Find where the given text appears and provide that cell's center as (x, y) coordinate. 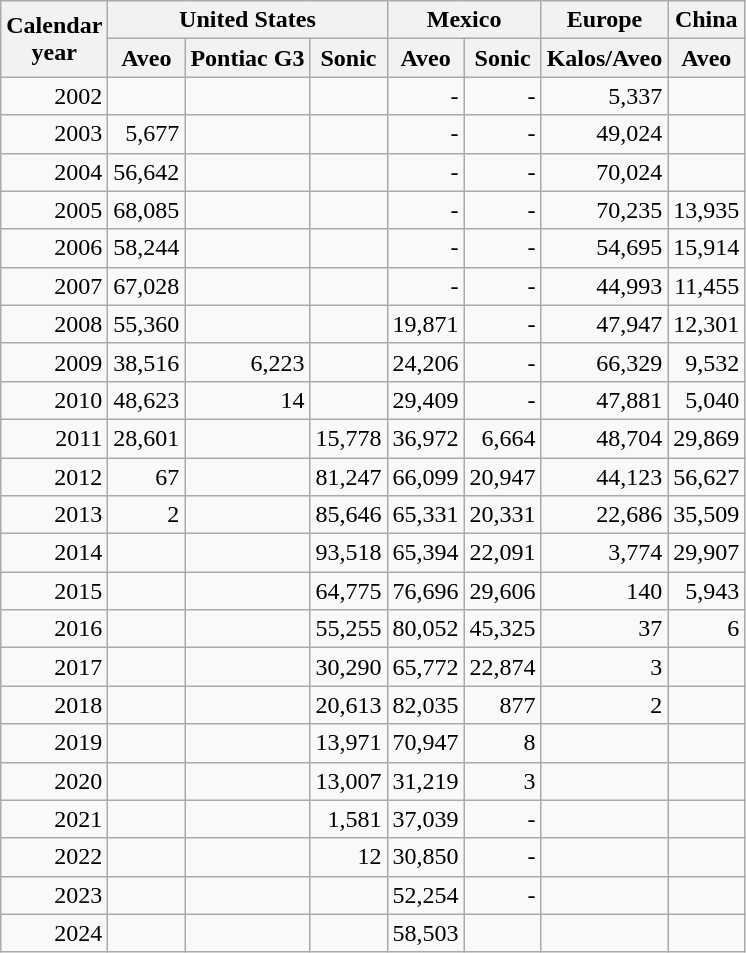
2008 (54, 324)
12 (348, 857)
37 (604, 629)
20,947 (502, 477)
81,247 (348, 477)
5,337 (604, 96)
877 (502, 705)
76,696 (426, 591)
2016 (54, 629)
Europe (604, 20)
Calendaryear (54, 39)
30,850 (426, 857)
14 (248, 400)
5,677 (146, 134)
70,235 (604, 210)
66,329 (604, 362)
2018 (54, 705)
29,606 (502, 591)
2017 (54, 667)
13,971 (348, 743)
45,325 (502, 629)
64,775 (348, 591)
67 (146, 477)
55,360 (146, 324)
67,028 (146, 286)
15,914 (706, 248)
5,943 (706, 591)
56,642 (146, 172)
19,871 (426, 324)
Mexico (464, 20)
2007 (54, 286)
47,947 (604, 324)
2012 (54, 477)
36,972 (426, 438)
20,613 (348, 705)
6,223 (248, 362)
28,601 (146, 438)
31,219 (426, 781)
58,244 (146, 248)
65,331 (426, 515)
85,646 (348, 515)
2022 (54, 857)
2004 (54, 172)
2005 (54, 210)
29,869 (706, 438)
1,581 (348, 819)
48,623 (146, 400)
2014 (54, 553)
65,772 (426, 667)
11,455 (706, 286)
12,301 (706, 324)
13,007 (348, 781)
56,627 (706, 477)
55,255 (348, 629)
2019 (54, 743)
65,394 (426, 553)
22,091 (502, 553)
54,695 (604, 248)
37,039 (426, 819)
44,993 (604, 286)
5,040 (706, 400)
22,874 (502, 667)
140 (604, 591)
2002 (54, 96)
United States (248, 20)
49,024 (604, 134)
8 (502, 743)
30,290 (348, 667)
15,778 (348, 438)
82,035 (426, 705)
44,123 (604, 477)
2020 (54, 781)
2013 (54, 515)
24,206 (426, 362)
China (706, 20)
2006 (54, 248)
52,254 (426, 895)
35,509 (706, 515)
66,099 (426, 477)
58,503 (426, 933)
29,907 (706, 553)
93,518 (348, 553)
70,947 (426, 743)
80,052 (426, 629)
22,686 (604, 515)
2021 (54, 819)
29,409 (426, 400)
2010 (54, 400)
68,085 (146, 210)
3,774 (604, 553)
6 (706, 629)
13,935 (706, 210)
2003 (54, 134)
6,664 (502, 438)
Pontiac G3 (248, 58)
70,024 (604, 172)
2015 (54, 591)
2009 (54, 362)
38,516 (146, 362)
2024 (54, 933)
2023 (54, 895)
Kalos/Aveo (604, 58)
47,881 (604, 400)
20,331 (502, 515)
48,704 (604, 438)
2011 (54, 438)
9,532 (706, 362)
